Extract the (x, y) coordinate from the center of the cell holding the provided text.  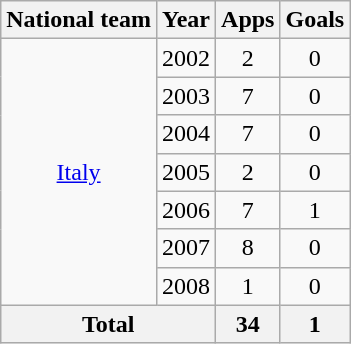
2002 (186, 58)
2005 (186, 172)
2003 (186, 96)
National team (79, 20)
Italy (79, 172)
2007 (186, 248)
Year (186, 20)
Apps (248, 20)
2006 (186, 210)
Total (108, 324)
2008 (186, 286)
Goals (315, 20)
34 (248, 324)
2004 (186, 134)
8 (248, 248)
